Identify which cell holds the provided text, then report its [X, Y] central coordinate. 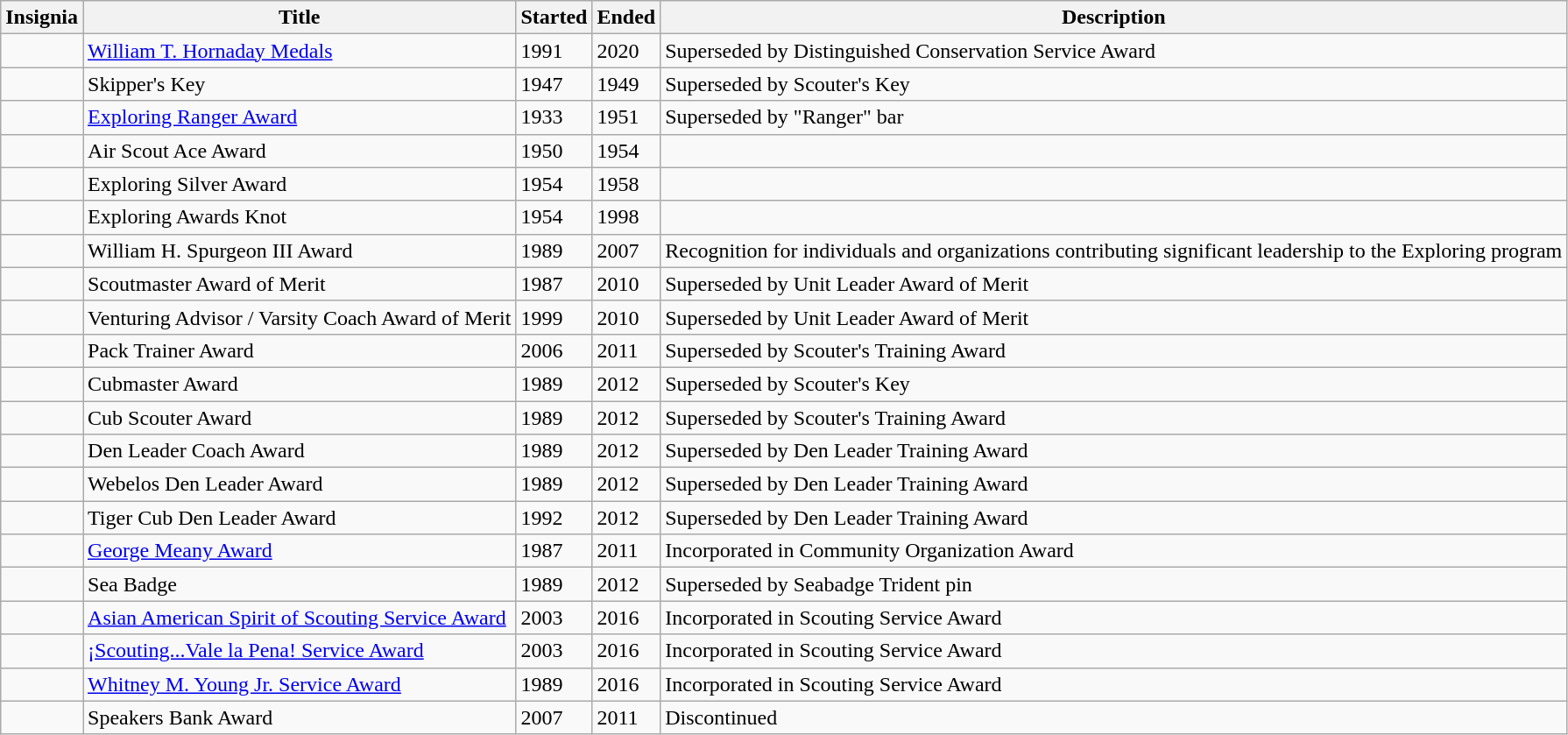
Cubmaster Award [300, 384]
Ended [626, 18]
2020 [626, 51]
Asian American Spirit of Scouting Service Award [300, 618]
Air Scout Ace Award [300, 151]
Exploring Awards Knot [300, 217]
1999 [554, 317]
Whitney M. Young Jr. Service Award [300, 684]
Started [554, 18]
Speakers Bank Award [300, 717]
1992 [554, 518]
Webelos Den Leader Award [300, 484]
Exploring Ranger Award [300, 117]
Title [300, 18]
Pack Trainer Award [300, 350]
Incorporated in Community Organization Award [1114, 551]
Den Leader Coach Award [300, 451]
Scoutmaster Award of Merit [300, 284]
1991 [554, 51]
William H. Spurgeon III Award [300, 251]
1998 [626, 217]
Venturing Advisor / Varsity Coach Award of Merit [300, 317]
1958 [626, 184]
Superseded by "Ranger" bar [1114, 117]
Tiger Cub Den Leader Award [300, 518]
Exploring Silver Award [300, 184]
¡Scouting...Vale la Pena! Service Award [300, 651]
Discontinued [1114, 717]
Description [1114, 18]
2006 [554, 350]
Recognition for individuals and organizations contributing significant leadership to the Exploring program [1114, 251]
1949 [626, 84]
Sea Badge [300, 584]
Superseded by Seabadge Trident pin [1114, 584]
William T. Hornaday Medals [300, 51]
1950 [554, 151]
Skipper's Key [300, 84]
George Meany Award [300, 551]
1947 [554, 84]
1933 [554, 117]
Insignia [42, 18]
Cub Scouter Award [300, 418]
Superseded by Distinguished Conservation Service Award [1114, 51]
1951 [626, 117]
